From the cell containing the given text, extract its center point as (X, Y) coordinate. 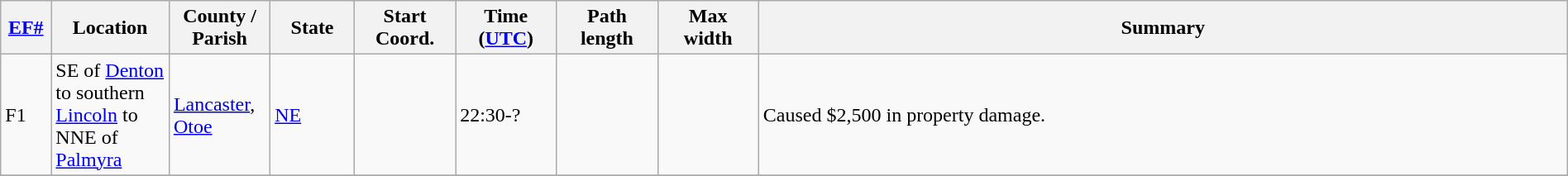
Location (111, 28)
Caused $2,500 in property damage. (1163, 115)
Time (UTC) (506, 28)
Lancaster, Otoe (219, 115)
Max width (708, 28)
EF# (26, 28)
SE of Denton to southern Lincoln to NNE of Palmyra (111, 115)
22:30-? (506, 115)
Summary (1163, 28)
Start Coord. (404, 28)
Path length (607, 28)
County / Parish (219, 28)
F1 (26, 115)
State (313, 28)
NE (313, 115)
